Return the (x, y) coordinate for the center point of the cell that contains the specified text.  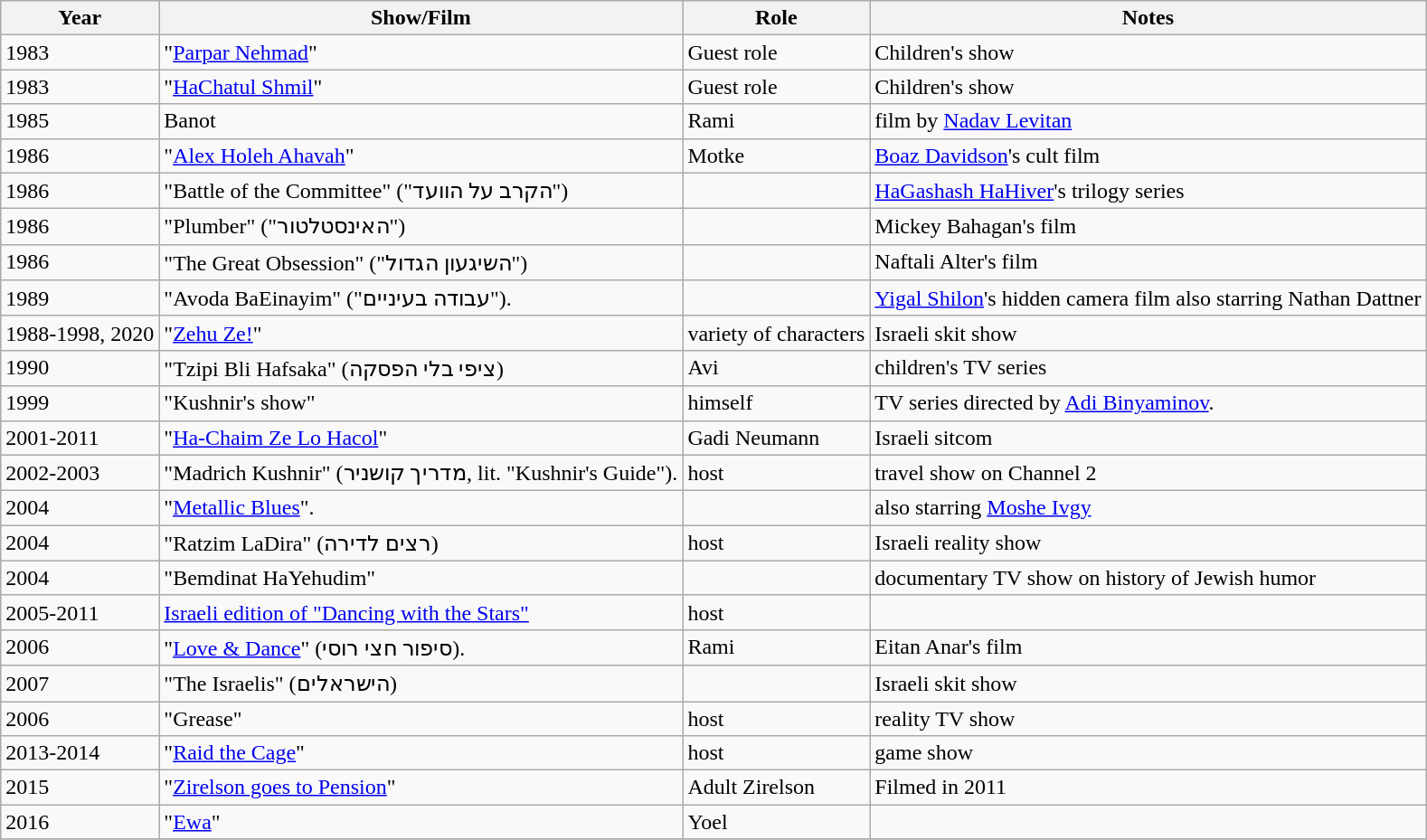
"Metallic Blues". (421, 508)
Banot (421, 121)
1988-1998, 2020 (80, 333)
HaGashash HaHiver's trilogy series (1148, 191)
"Plumber" ("האינסטלטור") (421, 227)
Year (80, 18)
1985 (80, 121)
Naftali Alter's film (1148, 262)
Adult Zirelson (776, 788)
"Ewa" (421, 822)
travel show on Channel 2 (1148, 473)
"The Great Obsession" ("השיגעון הגדול") (421, 262)
1999 (80, 403)
2013-2014 (80, 753)
Israeli reality show (1148, 543)
variety of characters (776, 333)
children's TV series (1148, 368)
"Avoda BaEinayim" ("עבודה בעיניים"). (421, 298)
"Parpar Nehmad" (421, 52)
Show/Film (421, 18)
2005-2011 (80, 612)
"The Israelis" (הישראלים) (421, 684)
game show (1148, 753)
Mickey Bahagan's film (1148, 227)
Boaz Davidson's cult film (1148, 156)
Filmed in 2011 (1148, 788)
"Love & Dance" (סיפור חצי רוסי). (421, 647)
"Ha-Chaim Ze Lo Hacol" (421, 438)
Avi (776, 368)
reality TV show (1148, 719)
"Battle of the Committee" ("הקרב על הוועד") (421, 191)
Motke (776, 156)
Israeli sitcom (1148, 438)
"Tzipi Bli Hafsaka" (ציפי בלי הפסקה) (421, 368)
Yigal Shilon's hidden camera film also starring Nathan Dattner (1148, 298)
Yoel (776, 822)
himself (776, 403)
"Zehu Ze!" (421, 333)
2016 (80, 822)
"Kushnir's show" (421, 403)
"Madrich Kushnir" (מדריך קושניר, lit. "Kushnir's Guide"). (421, 473)
Israeli edition of "Dancing with the Stars" (421, 612)
2002-2003 (80, 473)
"Raid the Cage" (421, 753)
2007 (80, 684)
"HaChatul Shmil" (421, 87)
2015 (80, 788)
Notes (1148, 18)
TV series directed by Adi Binyaminov. (1148, 403)
Eitan Anar's film (1148, 647)
"Ratzim LaDira" (רצים לדירה) (421, 543)
"Bemdinat HaYehudim" (421, 578)
also starring Moshe Ivgy (1148, 508)
Gadi Neumann (776, 438)
1989 (80, 298)
"Alex Holeh Ahavah" (421, 156)
"Zirelson goes to Pension" (421, 788)
2001-2011 (80, 438)
Role (776, 18)
"Grease" (421, 719)
documentary TV show on history of Jewish humor (1148, 578)
1990 (80, 368)
film by Nadav Levitan (1148, 121)
